Find where the given text appears and provide that cell's center as [X, Y] coordinate. 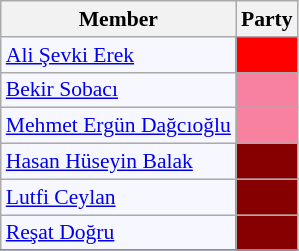
Party [267, 19]
Hasan Hüseyin Balak [118, 162]
Bekir Sobacı [118, 90]
Member [118, 19]
Ali Şevki Erek [118, 55]
Reşat Doğru [118, 233]
Lutfi Ceylan [118, 197]
Mehmet Ergün Dağcıoğlu [118, 126]
